Determine the (X, Y) coordinate at the center of the cell enclosing the given text.  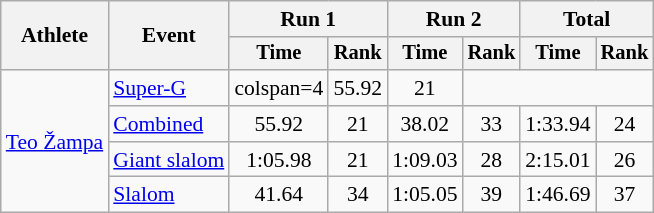
Total (586, 19)
1:05.05 (424, 195)
34 (358, 195)
Event (168, 36)
Giant slalom (168, 160)
26 (625, 160)
2:15.01 (558, 160)
28 (492, 160)
1:46.69 (558, 195)
Slalom (168, 195)
24 (625, 124)
33 (492, 124)
Super-G (168, 88)
39 (492, 195)
1:05.98 (278, 160)
1:09.03 (424, 160)
colspan=4 (278, 88)
1:33.94 (558, 124)
Run 2 (454, 19)
Combined (168, 124)
37 (625, 195)
38.02 (424, 124)
Athlete (55, 36)
Teo Žampa (55, 141)
41.64 (278, 195)
Run 1 (308, 19)
